Capture the cell that displays the provided text and extract its (X, Y) central coordinate. 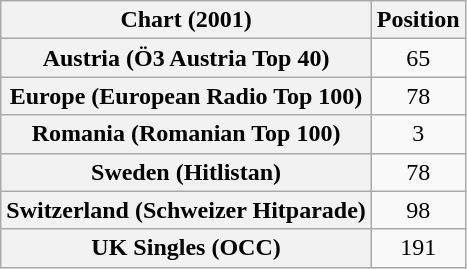
Switzerland (Schweizer Hitparade) (186, 210)
Sweden (Hitlistan) (186, 172)
Europe (European Radio Top 100) (186, 96)
Position (418, 20)
65 (418, 58)
3 (418, 134)
Chart (2001) (186, 20)
191 (418, 248)
98 (418, 210)
UK Singles (OCC) (186, 248)
Romania (Romanian Top 100) (186, 134)
Austria (Ö3 Austria Top 40) (186, 58)
